Search for the cell housing the specified text and yield its (x, y) center coordinate. 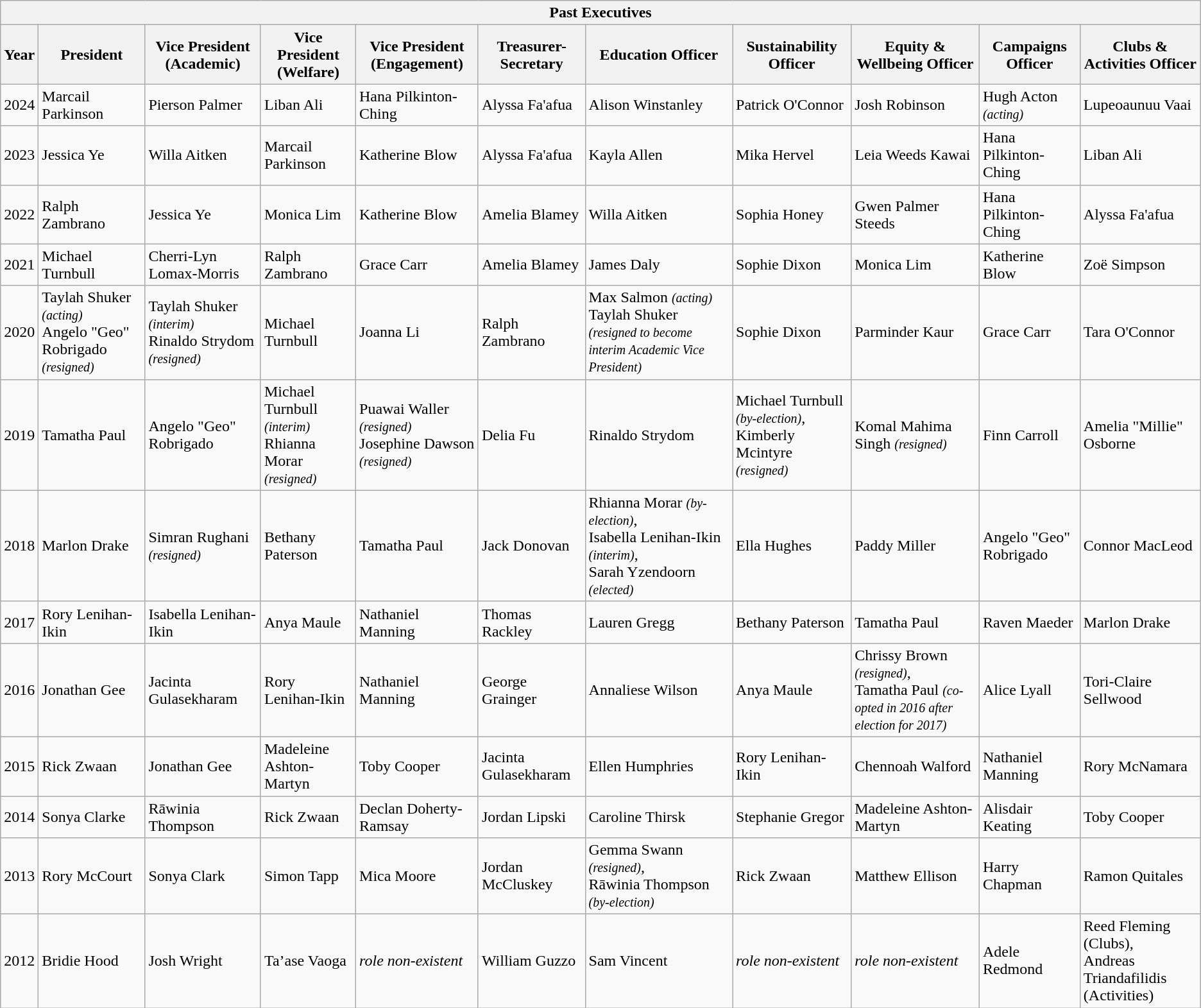
Vice President (Academic) (203, 55)
2013 (19, 876)
Alisdair Keating (1029, 816)
Connor MacLeod (1140, 545)
Chennoah Walford (916, 766)
Lupeoaunuu Vaai (1140, 105)
Mika Hervel (792, 155)
Education Officer (659, 55)
Taylah Shuker (acting) Angelo "Geo" Robrigado (resigned) (92, 332)
Campaigns Officer (1029, 55)
Clubs & Activities Officer (1140, 55)
2022 (19, 214)
2019 (19, 435)
Matthew Ellison (916, 876)
Hugh Acton (acting) (1029, 105)
Alice Lyall (1029, 690)
Ella Hughes (792, 545)
Pierson Palmer (203, 105)
William Guzzo (531, 961)
Lauren Gregg (659, 622)
2012 (19, 961)
2018 (19, 545)
Gwen Palmer Steeds (916, 214)
Rhianna Morar (by-election), Isabella Lenihan-Ikin (interim), Sarah Yzendoorn (elected) (659, 545)
George Grainger (531, 690)
Ellen Humphries (659, 766)
Past Executives (600, 13)
Sonya Clarke (92, 816)
Rinaldo Strydom (659, 435)
Sonya Clark (203, 876)
Puawai Waller (resigned) Josephine Dawson (resigned) (417, 435)
Zoë Simpson (1140, 264)
2017 (19, 622)
Leia Weeds Kawai (916, 155)
Vice President (Engagement) (417, 55)
Kayla Allen (659, 155)
Delia Fu (531, 435)
Sustainability Officer (792, 55)
Rory McCourt (92, 876)
Ramon Quitales (1140, 876)
2021 (19, 264)
Sam Vincent (659, 961)
Michael Turnbull (interim) Rhianna Morar (resigned) (308, 435)
Isabella Lenihan-Ikin (203, 622)
Patrick O'Connor (792, 105)
Taylah Shuker (interim) Rinaldo Strydom (resigned) (203, 332)
Caroline Thirsk (659, 816)
Max Salmon (acting) Taylah Shuker (resigned to become interim Academic Vice President) (659, 332)
Tara O'Connor (1140, 332)
Year (19, 55)
2016 (19, 690)
Treasurer-Secretary (531, 55)
Raven Maeder (1029, 622)
Reed Fleming (Clubs),Andreas Triandafilidis (Activities) (1140, 961)
Josh Robinson (916, 105)
Vice President (Welfare) (308, 55)
President (92, 55)
Equity & Wellbeing Officer (916, 55)
Paddy Miller (916, 545)
Komal Mahima Singh (resigned) (916, 435)
Bridie Hood (92, 961)
2023 (19, 155)
Josh Wright (203, 961)
Parminder Kaur (916, 332)
Ta’ase Vaoga (308, 961)
Simon Tapp (308, 876)
Michael Turnbull (by-election),Kimberly Mcintyre (resigned) (792, 435)
Sophia Honey (792, 214)
Rory McNamara (1140, 766)
Annaliese Wilson (659, 690)
Gemma Swann (resigned),Rāwinia Thompson (by-election) (659, 876)
Tori-Claire Sellwood (1140, 690)
Amelia "Millie" Osborne (1140, 435)
Stephanie Gregor (792, 816)
2024 (19, 105)
Declan Doherty-Ramsay (417, 816)
Harry Chapman (1029, 876)
Finn Carroll (1029, 435)
Joanna Li (417, 332)
Alison Winstanley (659, 105)
Cherri-Lyn Lomax-Morris (203, 264)
Jack Donovan (531, 545)
2015 (19, 766)
Thomas Rackley (531, 622)
2014 (19, 816)
Jordan McCluskey (531, 876)
2020 (19, 332)
Mica Moore (417, 876)
Jordan Lipski (531, 816)
Simran Rughani (resigned) (203, 545)
Chrissy Brown (resigned),Tamatha Paul (co-opted in 2016 after election for 2017) (916, 690)
Adele Redmond (1029, 961)
Rāwinia Thompson (203, 816)
James Daly (659, 264)
